For the text-containing cell, return its midpoint in [x, y] coordinate format. 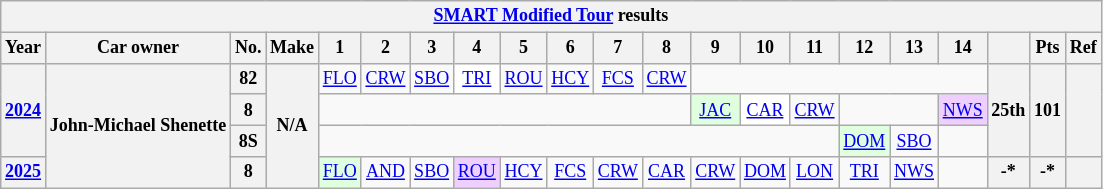
Pts [1048, 48]
SMART Modified Tour results [551, 16]
9 [716, 48]
14 [962, 48]
12 [864, 48]
Ref [1083, 48]
8S [248, 140]
Make [292, 48]
1 [340, 48]
LON [814, 172]
6 [570, 48]
No. [248, 48]
101 [1048, 110]
John-Michael Shenette [138, 126]
25th [1008, 110]
4 [476, 48]
7 [618, 48]
3 [432, 48]
2024 [24, 110]
JAC [716, 110]
2 [386, 48]
11 [814, 48]
Year [24, 48]
2025 [24, 172]
Car owner [138, 48]
5 [524, 48]
10 [766, 48]
AND [386, 172]
13 [914, 48]
N/A [292, 126]
82 [248, 78]
